Identify which cell holds the provided text, then report its (X, Y) central coordinate. 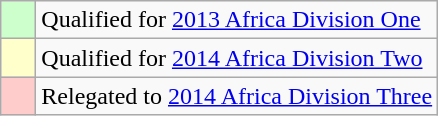
Qualified for 2013 Africa Division One (237, 20)
Qualified for 2014 Africa Division Two (237, 58)
Relegated to 2014 Africa Division Three (237, 96)
